Identify which cell holds the provided text, then report its (X, Y) central coordinate. 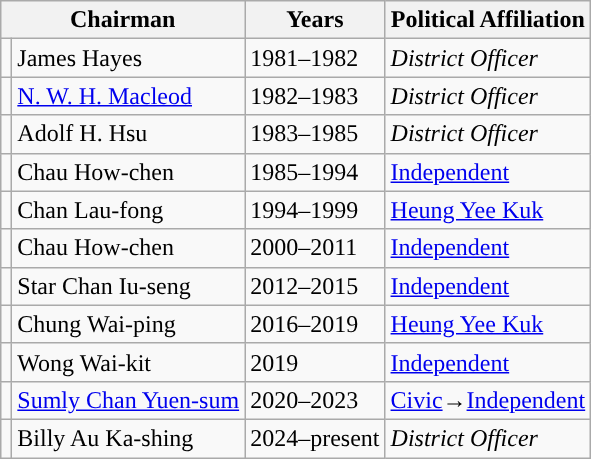
Years (315, 20)
2024–present (315, 438)
Civic→Independent (488, 400)
Chung Wai-ping (128, 324)
1994–1999 (315, 210)
1983–1985 (315, 134)
2019 (315, 362)
2020–2023 (315, 400)
Chan Lau-fong (128, 210)
2000–2011 (315, 248)
Wong Wai-kit (128, 362)
1985–1994 (315, 172)
N. W. H. Macleod (128, 96)
2012–2015 (315, 286)
James Hayes (128, 58)
2016–2019 (315, 324)
1982–1983 (315, 96)
Sumly Chan Yuen-sum (128, 400)
Star Chan Iu-seng (128, 286)
1981–1982 (315, 58)
Chairman (123, 20)
Adolf H. Hsu (128, 134)
Political Affiliation (488, 20)
Billy Au Ka-shing (128, 438)
